Search for the cell housing the specified text and yield its (x, y) center coordinate. 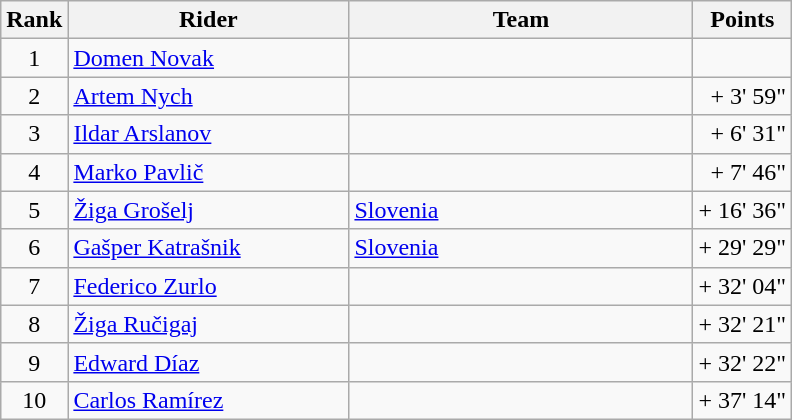
8 (34, 324)
Edward Díaz (208, 362)
+ 3' 59" (742, 96)
Žiga Grošelj (208, 210)
Rank (34, 20)
Federico Zurlo (208, 286)
+ 7' 46" (742, 172)
3 (34, 134)
4 (34, 172)
9 (34, 362)
+ 32' 22" (742, 362)
Carlos Ramírez (208, 400)
5 (34, 210)
Domen Novak (208, 58)
+ 32' 21" (742, 324)
+ 32' 04" (742, 286)
Ildar Arslanov (208, 134)
+ 16' 36" (742, 210)
+ 29' 29" (742, 248)
10 (34, 400)
7 (34, 286)
Rider (208, 20)
2 (34, 96)
6 (34, 248)
+ 6' 31" (742, 134)
+ 37' 14" (742, 400)
1 (34, 58)
Team (521, 20)
Points (742, 20)
Artem Nych (208, 96)
Marko Pavlič (208, 172)
Gašper Katrašnik (208, 248)
Žiga Ručigaj (208, 324)
